Determine the (X, Y) coordinate at the center of the cell enclosing the given text.  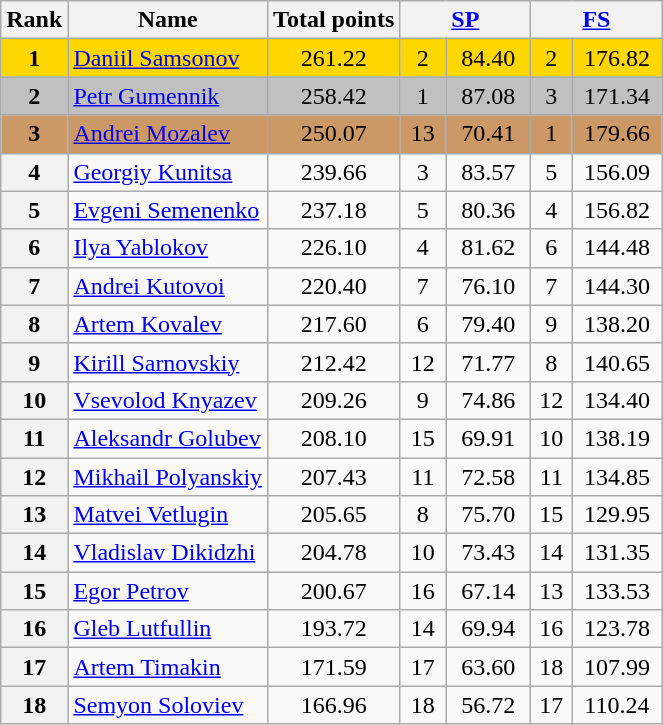
76.10 (488, 286)
Georgiy Kunitsa (168, 172)
220.40 (334, 286)
239.66 (334, 172)
72.58 (488, 477)
237.18 (334, 210)
67.14 (488, 591)
Artem Timakin (168, 667)
74.86 (488, 400)
Mikhail Polyanskiy (168, 477)
171.59 (334, 667)
226.10 (334, 248)
Gleb Lutfullin (168, 629)
69.91 (488, 438)
156.82 (617, 210)
193.72 (334, 629)
75.70 (488, 515)
84.40 (488, 58)
Daniil Samsonov (168, 58)
134.40 (617, 400)
200.67 (334, 591)
79.40 (488, 324)
144.30 (617, 286)
166.96 (334, 705)
Artem Kovalev (168, 324)
138.20 (617, 324)
123.78 (617, 629)
134.85 (617, 477)
83.57 (488, 172)
81.62 (488, 248)
171.34 (617, 96)
138.19 (617, 438)
176.82 (617, 58)
258.42 (334, 96)
140.65 (617, 362)
250.07 (334, 134)
205.65 (334, 515)
63.60 (488, 667)
Andrei Mozalev (168, 134)
209.26 (334, 400)
Aleksandr Golubev (168, 438)
156.09 (617, 172)
133.53 (617, 591)
70.41 (488, 134)
Andrei Kutovoi (168, 286)
179.66 (617, 134)
Egor Petrov (168, 591)
107.99 (617, 667)
56.72 (488, 705)
71.77 (488, 362)
80.36 (488, 210)
Name (168, 20)
Evgeni Semenenko (168, 210)
261.22 (334, 58)
208.10 (334, 438)
Vsevolod Knyazev (168, 400)
69.94 (488, 629)
110.24 (617, 705)
87.08 (488, 96)
Total points (334, 20)
Rank (34, 20)
SP (466, 20)
Vladislav Dikidzhi (168, 553)
Kirill Sarnovskiy (168, 362)
Petr Gumennik (168, 96)
73.43 (488, 553)
204.78 (334, 553)
Ilya Yablokov (168, 248)
Matvei Vetlugin (168, 515)
212.42 (334, 362)
129.95 (617, 515)
Semyon Soloviev (168, 705)
131.35 (617, 553)
144.48 (617, 248)
FS (596, 20)
207.43 (334, 477)
217.60 (334, 324)
